Determine the [X, Y] coordinate at the center of the cell enclosing the given text.  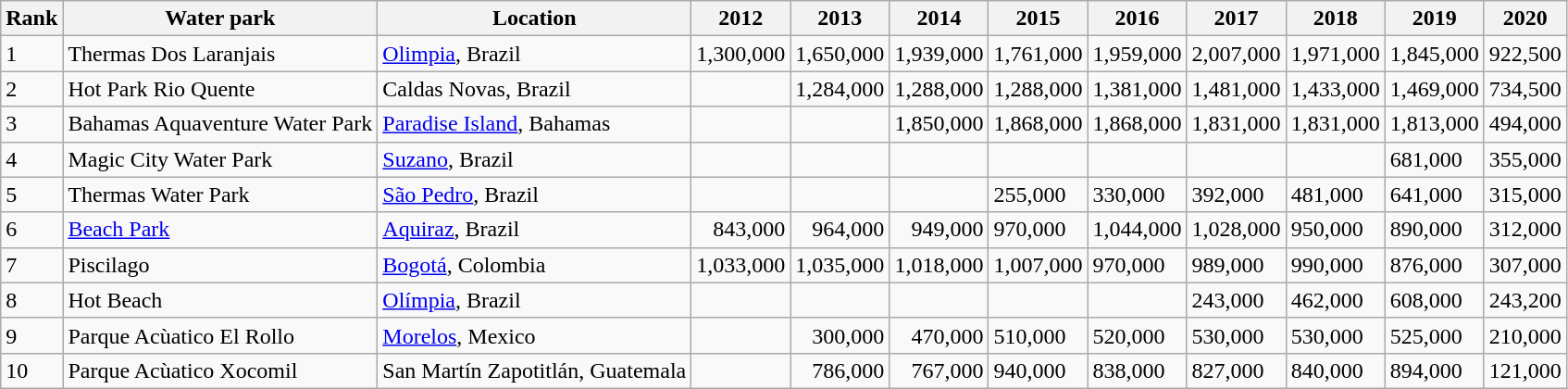
Caldas Novas, Brazil [535, 89]
964,000 [840, 230]
2020 [1525, 19]
949,000 [939, 230]
2015 [1039, 19]
Location [535, 19]
989,000 [1237, 265]
Thermas Water Park [220, 194]
255,000 [1039, 194]
Bahamas Aquaventure Water Park [220, 124]
1,433,000 [1335, 89]
890,000 [1435, 230]
1,971,000 [1335, 54]
525,000 [1435, 335]
312,000 [1525, 230]
2014 [939, 19]
1,761,000 [1039, 54]
300,000 [840, 335]
1,650,000 [840, 54]
9 [31, 335]
Water park [220, 19]
Beach Park [220, 230]
1,481,000 [1237, 89]
1,850,000 [939, 124]
8 [31, 300]
Olímpia, Brazil [535, 300]
1,284,000 [840, 89]
2,007,000 [1237, 54]
2012 [740, 19]
786,000 [840, 370]
2013 [840, 19]
355,000 [1525, 159]
5 [31, 194]
940,000 [1039, 370]
681,000 [1435, 159]
Olimpia, Brazil [535, 54]
Aquiraz, Brazil [535, 230]
243,200 [1525, 300]
6 [31, 230]
Morelos, Mexico [535, 335]
1,035,000 [840, 265]
Rank [31, 19]
1,028,000 [1237, 230]
1,845,000 [1435, 54]
840,000 [1335, 370]
7 [31, 265]
Parque Acùatico El Rollo [220, 335]
1,813,000 [1435, 124]
2 [31, 89]
1,939,000 [939, 54]
315,000 [1525, 194]
330,000 [1137, 194]
4 [31, 159]
1,033,000 [740, 265]
Parque Acùatico Xocomil [220, 370]
520,000 [1137, 335]
Thermas Dos Laranjais [220, 54]
San Martín Zapotitlán, Guatemala [535, 370]
121,000 [1525, 370]
990,000 [1335, 265]
827,000 [1237, 370]
São Pedro, Brazil [535, 194]
470,000 [939, 335]
1,959,000 [1137, 54]
494,000 [1525, 124]
922,500 [1525, 54]
2016 [1137, 19]
950,000 [1335, 230]
Hot Beach [220, 300]
Piscilago [220, 265]
Suzano, Brazil [535, 159]
392,000 [1237, 194]
Magic City Water Park [220, 159]
Bogotá, Colombia [535, 265]
838,000 [1137, 370]
10 [31, 370]
1,044,000 [1137, 230]
1,018,000 [939, 265]
1 [31, 54]
462,000 [1335, 300]
1,007,000 [1039, 265]
843,000 [740, 230]
1,381,000 [1137, 89]
876,000 [1435, 265]
510,000 [1039, 335]
734,500 [1525, 89]
481,000 [1335, 194]
641,000 [1435, 194]
1,469,000 [1435, 89]
2019 [1435, 19]
Hot Park Rio Quente [220, 89]
3 [31, 124]
2018 [1335, 19]
2017 [1237, 19]
210,000 [1525, 335]
307,000 [1525, 265]
Paradise Island, Bahamas [535, 124]
608,000 [1435, 300]
894,000 [1435, 370]
767,000 [939, 370]
243,000 [1237, 300]
1,300,000 [740, 54]
